Output the [x, y] coordinate of the center of the cell containing the given text.  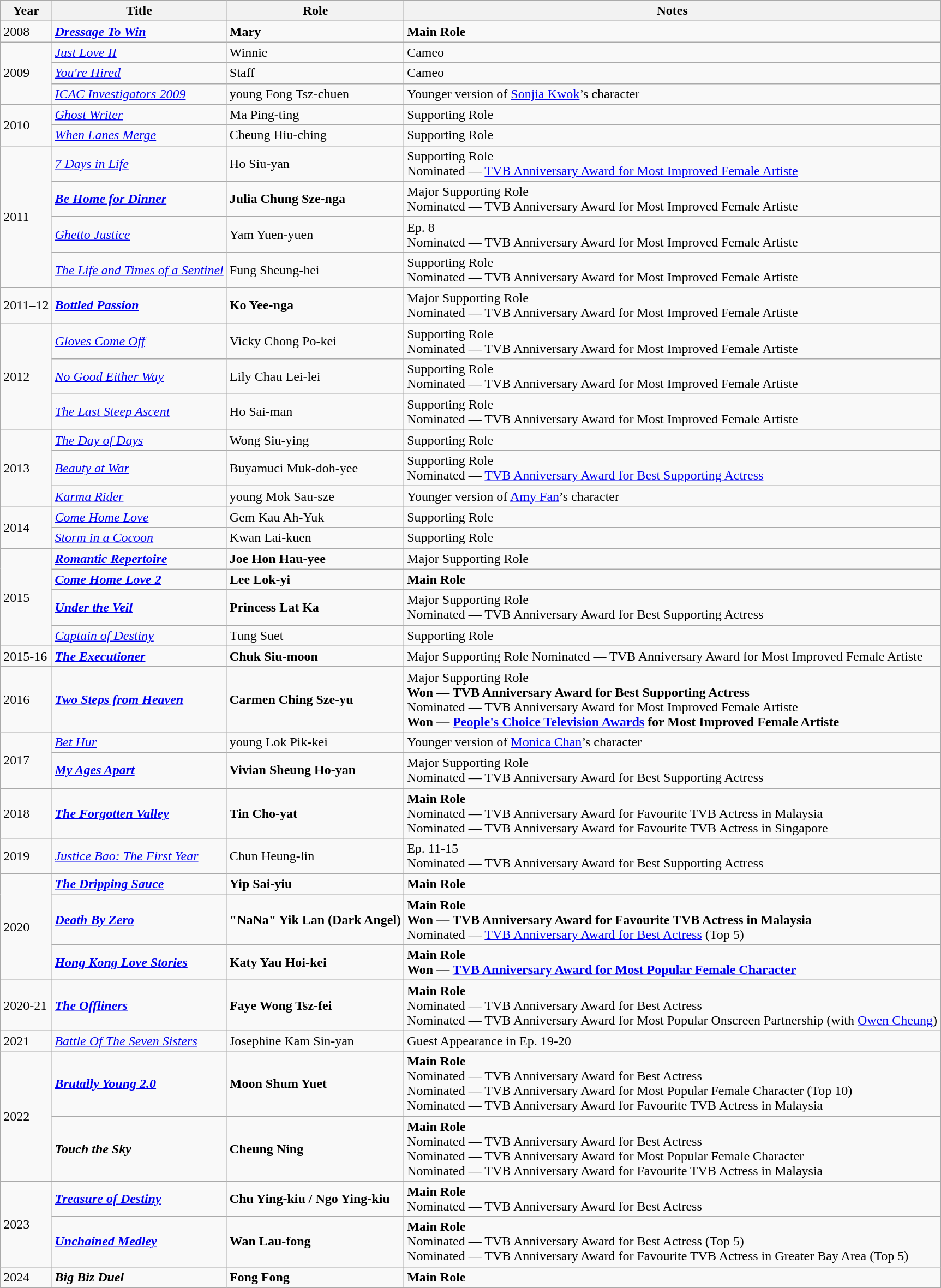
2017 [26, 759]
2020-21 [26, 1005]
Younger version of Sonjia Kwok’s character [672, 94]
Moon Shum Yuet [315, 1083]
Major Supporting Role Nominated — TVB Anniversary Award for Most Improved Female Artiste [672, 656]
2014 [26, 528]
Captain of Destiny [139, 636]
Wan Lau-fong [315, 1242]
Title [139, 11]
Supporting RoleNominated — TVB Anniversary Award for Best Supporting Actress [672, 468]
Come Home Love 2 [139, 579]
No Good Either Way [139, 376]
Ma Ping-ting [315, 115]
7 Days in Life [139, 164]
Brutally Young 2.0 [139, 1083]
The Dripping Sauce [139, 884]
Julia Chung Sze-nga [315, 199]
Carmen Ching Sze-yu [315, 699]
Ho Siu-yan [315, 164]
Winnie [315, 52]
"NaNa" Yik Lan (Dark Angel) [315, 920]
2022 [26, 1116]
Joe Hon Hau-yee [315, 559]
Staff [315, 73]
Kwan Lai-kuen [315, 538]
2019 [26, 856]
Gloves Come Off [139, 340]
Justice Bao: The First Year [139, 856]
2015 [26, 597]
Princess Lat Ka [315, 608]
Ko Yee-nga [315, 305]
When Lanes Merge [139, 135]
Romantic Repertoire [139, 559]
Buyamuci Muk-doh-yee [315, 468]
Yam Yuen-yuen [315, 235]
Year [26, 11]
2013 [26, 468]
Main Role Nominated — TVB Anniversary Award for Best Actress [672, 1199]
Ep. 11-15Nominated — TVB Anniversary Award for Best Supporting Actress [672, 856]
Lee Lok-yi [315, 579]
Bet Hur [139, 742]
You're Hired [139, 73]
Cheung Hiu-ching [315, 135]
Two Steps from Heaven [139, 699]
Katy Yau Hoi-kei [315, 962]
Be Home for Dinner [139, 199]
Lily Chau Lei-lei [315, 376]
The Executioner [139, 656]
Battle Of The Seven Sisters [139, 1041]
2021 [26, 1041]
My Ages Apart [139, 770]
Josephine Kam Sin-yan [315, 1041]
Chuk Siu-moon [315, 656]
Faye Wong Tsz-fei [315, 1005]
ICAC Investigators 2009 [139, 94]
2009 [26, 73]
Main Role Won — TVB Anniversary Award for Most Popular Female Character [672, 962]
Storm in a Cocoon [139, 538]
Treasure of Destiny [139, 1199]
Vivian Sheung Ho-yan [315, 770]
2023 [26, 1224]
Mary [315, 32]
Wong Siu-ying [315, 440]
Just Love II [139, 52]
2024 [26, 1277]
Death By Zero [139, 920]
The Life and Times of a Sentinel [139, 269]
2011 [26, 217]
Come Home Love [139, 517]
2015-16 [26, 656]
Ep. 8Nominated — TVB Anniversary Award for Most Improved Female Artiste [672, 235]
Vicky Chong Po-kei [315, 340]
young Lok Pik-kei [315, 742]
Guest Appearance in Ep. 19-20 [672, 1041]
Hong Kong Love Stories [139, 962]
2008 [26, 32]
The Day of Days [139, 440]
2018 [26, 813]
Cheung Ning [315, 1149]
The Forgotten Valley [139, 813]
The Offliners [139, 1005]
Fung Sheung-hei [315, 269]
Bottled Passion [139, 305]
2016 [26, 699]
Chun Heung-lin [315, 856]
2020 [26, 927]
Beauty at War [139, 468]
Unchained Medley [139, 1242]
2011–12 [26, 305]
Gem Kau Ah-Yuk [315, 517]
Fong Fong [315, 1277]
Ghost Writer [139, 115]
Main Role Won — TVB Anniversary Award for Favourite TVB Actress in Malaysia Nominated — TVB Anniversary Award for Best Actress (Top 5) [672, 920]
Big Biz Duel [139, 1277]
The Last Steep Ascent [139, 412]
Chu Ying-kiu / Ngo Ying-kiu [315, 1199]
Notes [672, 11]
Tin Cho-yat [315, 813]
young Fong Tsz-chuen [315, 94]
Under the Veil [139, 608]
Tung Suet [315, 636]
Younger version of Monica Chan’s character [672, 742]
Major Supporting Role [672, 559]
young Mok Sau-sze [315, 496]
2012 [26, 376]
Karma Rider [139, 496]
2010 [26, 125]
Ghetto Justice [139, 235]
Touch the Sky [139, 1149]
Role [315, 11]
Ho Sai-man [315, 412]
Yip Sai-yiu [315, 884]
Younger version of Amy Fan’s character [672, 496]
Dressage To Win [139, 32]
